Search for the cell housing the specified text and yield its (x, y) center coordinate. 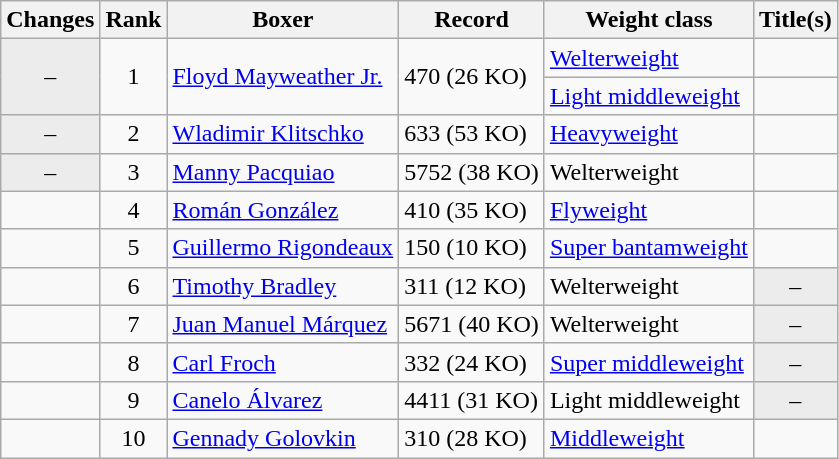
Canelo Álvarez (283, 400)
Gennady Golovkin (283, 438)
Rank (134, 20)
3 (134, 172)
9 (134, 400)
Title(s) (795, 20)
310 (28 KO) (472, 438)
Boxer (283, 20)
150 (10 KO) (472, 248)
8 (134, 362)
Manny Pacquiao (283, 172)
5752 (38 KO) (472, 172)
Weight class (648, 20)
410 (35 KO) (472, 210)
Wladimir Klitschko (283, 134)
Changes (50, 20)
Guillermo Rigondeaux (283, 248)
470 (26 KO) (472, 77)
10 (134, 438)
Floyd Mayweather Jr. (283, 77)
5671 (40 KO) (472, 324)
Román González (283, 210)
6 (134, 286)
Heavyweight (648, 134)
7 (134, 324)
Record (472, 20)
633 (53 KO) (472, 134)
332 (24 KO) (472, 362)
Super bantamweight (648, 248)
4 (134, 210)
Super middleweight (648, 362)
Flyweight (648, 210)
1 (134, 77)
Middleweight (648, 438)
2 (134, 134)
Timothy Bradley (283, 286)
Juan Manuel Márquez (283, 324)
311 (12 KO) (472, 286)
5 (134, 248)
Carl Froch (283, 362)
4411 (31 KO) (472, 400)
